Pinpoint the cell where the given text exists, returning its [X, Y] midpoint coordinate. 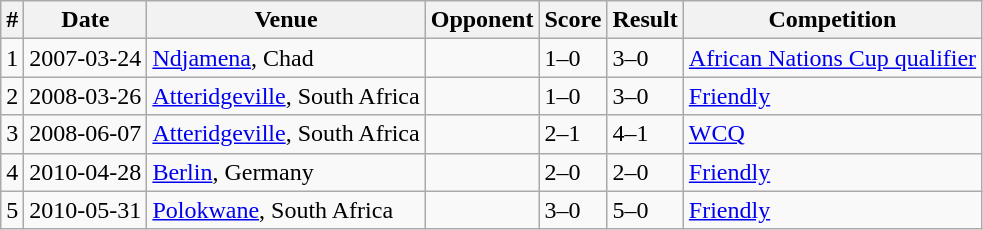
Competition [832, 20]
African Nations Cup qualifier [832, 58]
Venue [286, 20]
2010-05-31 [86, 210]
2010-04-28 [86, 172]
Date [86, 20]
5 [12, 210]
Berlin, Germany [286, 172]
Result [645, 20]
Score [573, 20]
2007-03-24 [86, 58]
1 [12, 58]
4 [12, 172]
2008-06-07 [86, 134]
Ndjamena, Chad [286, 58]
# [12, 20]
Opponent [482, 20]
2008-03-26 [86, 96]
2 [12, 96]
4–1 [645, 134]
Polokwane, South Africa [286, 210]
2–1 [573, 134]
WCQ [832, 134]
5–0 [645, 210]
3 [12, 134]
